For the text-containing cell, return its midpoint in [x, y] coordinate format. 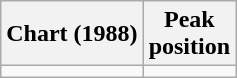
Peakposition [189, 34]
Chart (1988) [72, 34]
